Output the (x, y) coordinate of the center of the cell containing the given text.  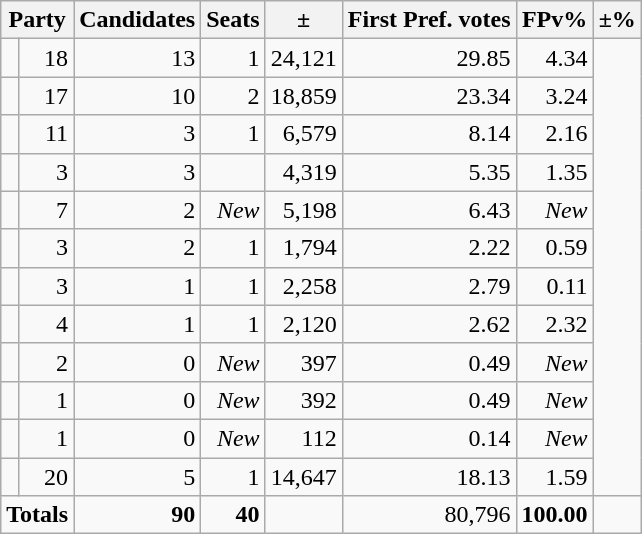
5 (138, 477)
18.13 (429, 477)
Candidates (138, 20)
2.79 (429, 286)
2,120 (304, 324)
Seats (233, 20)
2.22 (429, 248)
Party (38, 20)
5,198 (304, 210)
23.34 (429, 96)
397 (304, 362)
17 (46, 96)
392 (304, 400)
1.59 (554, 477)
80,796 (429, 515)
14,647 (304, 477)
First Pref. votes (429, 20)
100.00 (554, 515)
6,579 (304, 134)
0.11 (554, 286)
1.35 (554, 172)
20 (46, 477)
4.34 (554, 58)
2,258 (304, 286)
±% (617, 20)
Totals (38, 515)
112 (304, 438)
2.32 (554, 324)
3.24 (554, 96)
6.43 (429, 210)
5.35 (429, 172)
7 (46, 210)
4 (46, 324)
± (304, 20)
40 (233, 515)
2.62 (429, 324)
FPv% (554, 20)
90 (138, 515)
10 (138, 96)
24,121 (304, 58)
0.59 (554, 248)
4,319 (304, 172)
13 (138, 58)
29.85 (429, 58)
8.14 (429, 134)
0.14 (429, 438)
18 (46, 58)
18,859 (304, 96)
2.16 (554, 134)
11 (46, 134)
1,794 (304, 248)
